Provide the (x, y) coordinate of the cell's center where the given text is located.  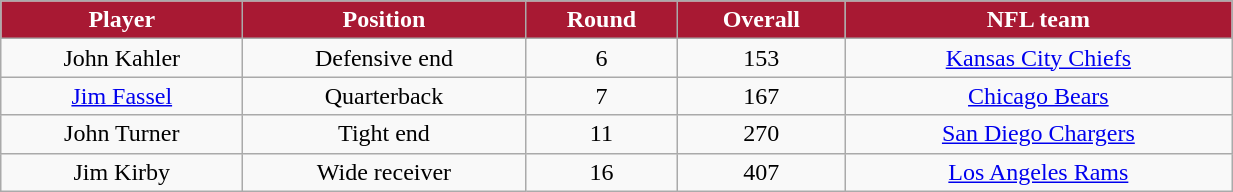
407 (762, 172)
7 (601, 96)
167 (762, 96)
Chicago Bears (1038, 96)
6 (601, 58)
11 (601, 134)
NFL team (1038, 20)
Tight end (384, 134)
John Kahler (122, 58)
Position (384, 20)
John Turner (122, 134)
Jim Kirby (122, 172)
Los Angeles Rams (1038, 172)
Defensive end (384, 58)
Round (601, 20)
Wide receiver (384, 172)
Jim Fassel (122, 96)
Overall (762, 20)
153 (762, 58)
Player (122, 20)
Quarterback (384, 96)
16 (601, 172)
270 (762, 134)
Kansas City Chiefs (1038, 58)
San Diego Chargers (1038, 134)
